Locate the cell with the specified text and output its [X, Y] center coordinate. 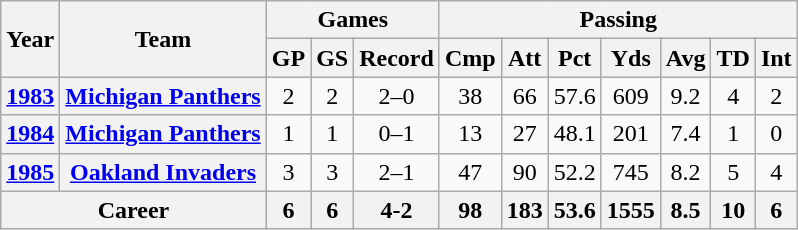
66 [524, 96]
4-2 [397, 210]
90 [524, 172]
Record [397, 58]
GS [332, 58]
53.6 [574, 210]
Oakland Invaders [163, 172]
201 [630, 134]
GP [288, 58]
Games [352, 20]
Team [163, 39]
9.2 [686, 96]
Year [30, 39]
0–1 [397, 134]
Pct [574, 58]
745 [630, 172]
98 [470, 210]
1555 [630, 210]
1985 [30, 172]
7.4 [686, 134]
0 [776, 134]
Att [524, 58]
5 [733, 172]
38 [470, 96]
Avg [686, 58]
Int [776, 58]
Passing [618, 20]
13 [470, 134]
27 [524, 134]
2–0 [397, 96]
183 [524, 210]
Yds [630, 58]
Cmp [470, 58]
Career [134, 210]
TD [733, 58]
1983 [30, 96]
8.5 [686, 210]
10 [733, 210]
57.6 [574, 96]
2–1 [397, 172]
8.2 [686, 172]
48.1 [574, 134]
47 [470, 172]
52.2 [574, 172]
1984 [30, 134]
609 [630, 96]
